Identify which cell holds the provided text, then report its [X, Y] central coordinate. 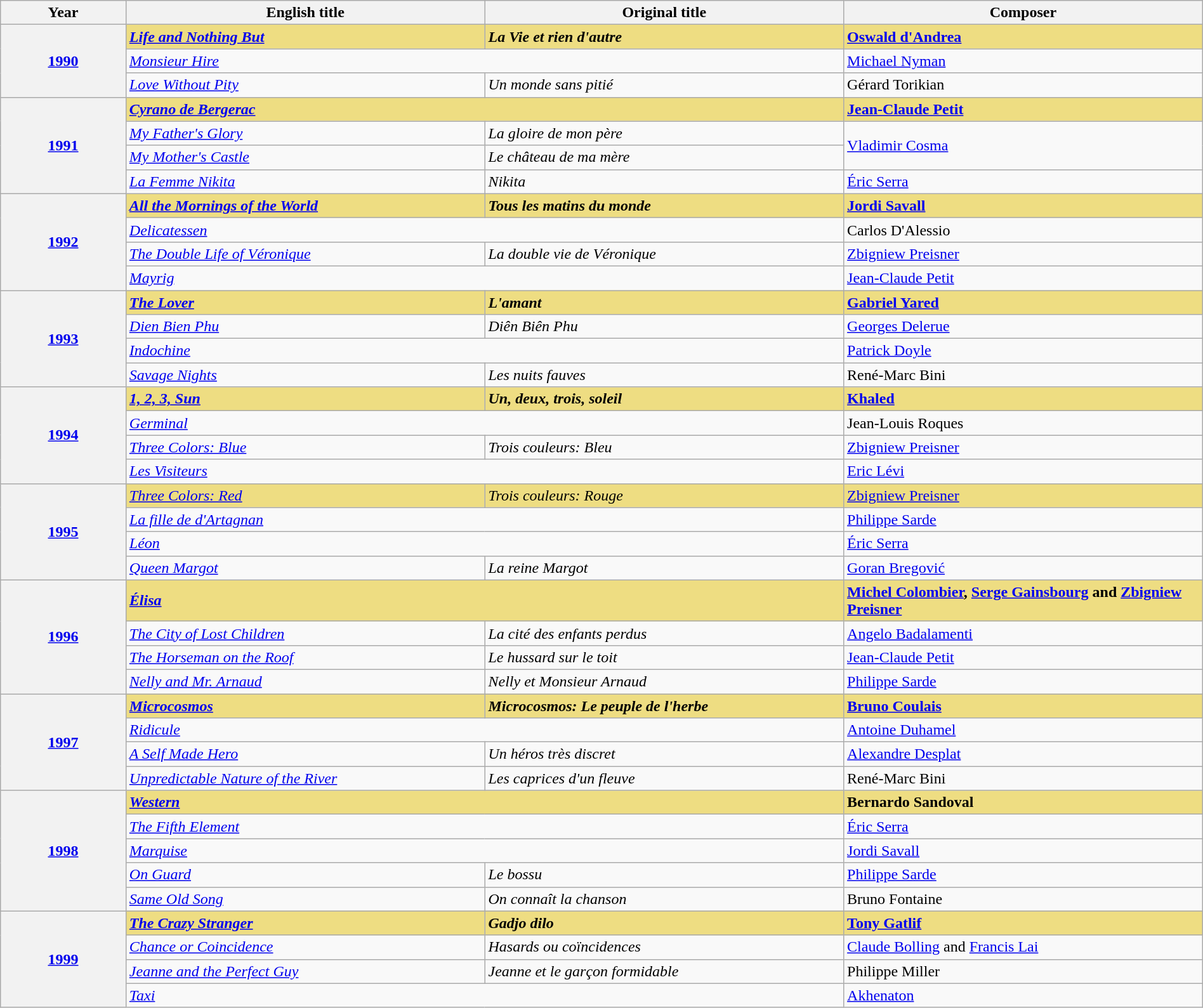
Nelly and Mr. Arnaud [305, 681]
On Guard [305, 875]
My Mother's Castle [305, 157]
Hasards ou coïncidences [664, 947]
The Fifth Element [485, 827]
The Horseman on the Roof [305, 657]
Savage Nights [305, 375]
Unpredictable Nature of the River [305, 778]
On connaît la chanson [664, 899]
Indochine [485, 351]
Bruno Fontaine [1023, 899]
1997 [63, 742]
Life and Nothing But [305, 37]
Germinal [485, 423]
Les Visiteurs [485, 471]
Léon [485, 544]
Bruno Coulais [1023, 706]
1991 [63, 145]
The Double Life of Véronique [305, 254]
1993 [63, 339]
Microcosmos: Le peuple de l'herbe [664, 706]
Original title [664, 13]
Dien Bien Phu [305, 327]
My Father's Glory [305, 133]
L'amant [664, 303]
Jeanne and the Perfect Guy [305, 971]
La double vie de Véronique [664, 254]
Oswald d'Andrea [1023, 37]
Taxi [485, 995]
Cyrano de Bergerac [485, 109]
Carlos D'Alessio [1023, 230]
The Crazy Stranger [305, 923]
Chance or Coincidence [305, 947]
Ridicule [485, 730]
Goran Bregović [1023, 568]
Western [485, 802]
Alexandre Desplat [1023, 754]
The Lover [305, 303]
Queen Margot [305, 568]
Delicatessen [485, 230]
All the Mornings of the World [305, 206]
Trois couleurs: Bleu [664, 447]
Philippe Miller [1023, 971]
Un, deux, trois, soleil [664, 399]
Love Without Pity [305, 85]
1996 [63, 637]
La Femme Nikita [305, 181]
La fille de d'Artagnan [485, 520]
Un monde sans pitié [664, 85]
Angelo Badalamenti [1023, 633]
Tony Gatlif [1023, 923]
Marquise [485, 851]
Eric Lévi [1023, 471]
Microcosmos [305, 706]
Claude Bolling and Francis Lai [1023, 947]
Year [63, 13]
Same Old Song [305, 899]
Monsieur Hire [485, 61]
Les caprices d'un fleuve [664, 778]
Élisa [485, 600]
Georges Delerue [1023, 327]
Three Colors: Red [305, 495]
Trois couleurs: Rouge [664, 495]
Le bossu [664, 875]
Tous les matins du monde [664, 206]
Nikita [664, 181]
English title [305, 13]
Le hussard sur le toit [664, 657]
Gabriel Yared [1023, 303]
La cité des enfants perdus [664, 633]
La gloire de mon père [664, 133]
La Vie et rien d'autre [664, 37]
Michel Colombier, Serge Gainsbourg and Zbigniew Preisner [1023, 600]
A Self Made Hero [305, 754]
The City of Lost Children [305, 633]
Akhenaton [1023, 995]
1999 [63, 959]
Nelly et Monsieur Arnaud [664, 681]
Gérard Torikian [1023, 85]
Vladimir Cosma [1023, 145]
Jeanne et le garçon formidable [664, 971]
Khaled [1023, 399]
1992 [63, 242]
Les nuits fauves [664, 375]
1990 [63, 61]
1998 [63, 851]
Un héros très discret [664, 754]
Diên Biên Phu [664, 327]
Bernardo Sandoval [1023, 802]
1994 [63, 435]
Three Colors: Blue [305, 447]
La reine Margot [664, 568]
1995 [63, 532]
Jean-Louis Roques [1023, 423]
Mayrig [485, 278]
Patrick Doyle [1023, 351]
Antoine Duhamel [1023, 730]
Composer [1023, 13]
Le château de ma mère [664, 157]
Gadjo dilo [664, 923]
1, 2, 3, Sun [305, 399]
Michael Nyman [1023, 61]
